Provide the [X, Y] coordinate of the cell's center where the given text is located.  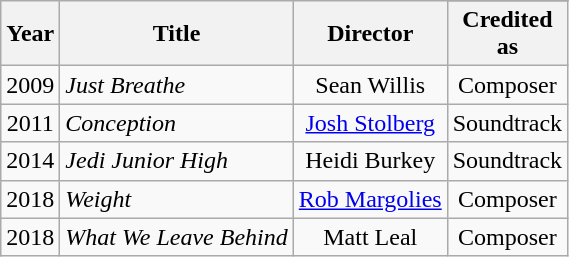
Director [370, 34]
Conception [176, 123]
Rob Margolies [370, 199]
Title [176, 34]
What We Leave Behind [176, 237]
Weight [176, 199]
Sean Willis [370, 85]
Jedi Junior High [176, 161]
2011 [30, 123]
Just Breathe [176, 85]
2014 [30, 161]
Credited as [507, 34]
Josh Stolberg [370, 123]
Heidi Burkey [370, 161]
2009 [30, 85]
Year [30, 34]
Matt Leal [370, 237]
